Return [x, y] of the center of cell containing provided text 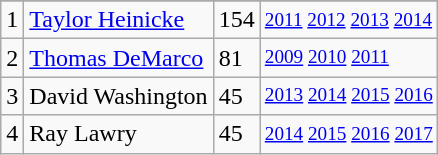
2 [12, 58]
154 [236, 20]
4 [12, 134]
3 [12, 96]
2009 2010 2011 [348, 58]
Thomas DeMarco [118, 58]
Taylor Heinicke [118, 20]
2014 2015 2016 2017 [348, 134]
2013 2014 2015 2016 [348, 96]
David Washington [118, 96]
81 [236, 58]
2011 2012 2013 2014 [348, 20]
Ray Lawry [118, 134]
1 [12, 20]
